Provide the (x, y) coordinate of the cell's center where the given text is located.  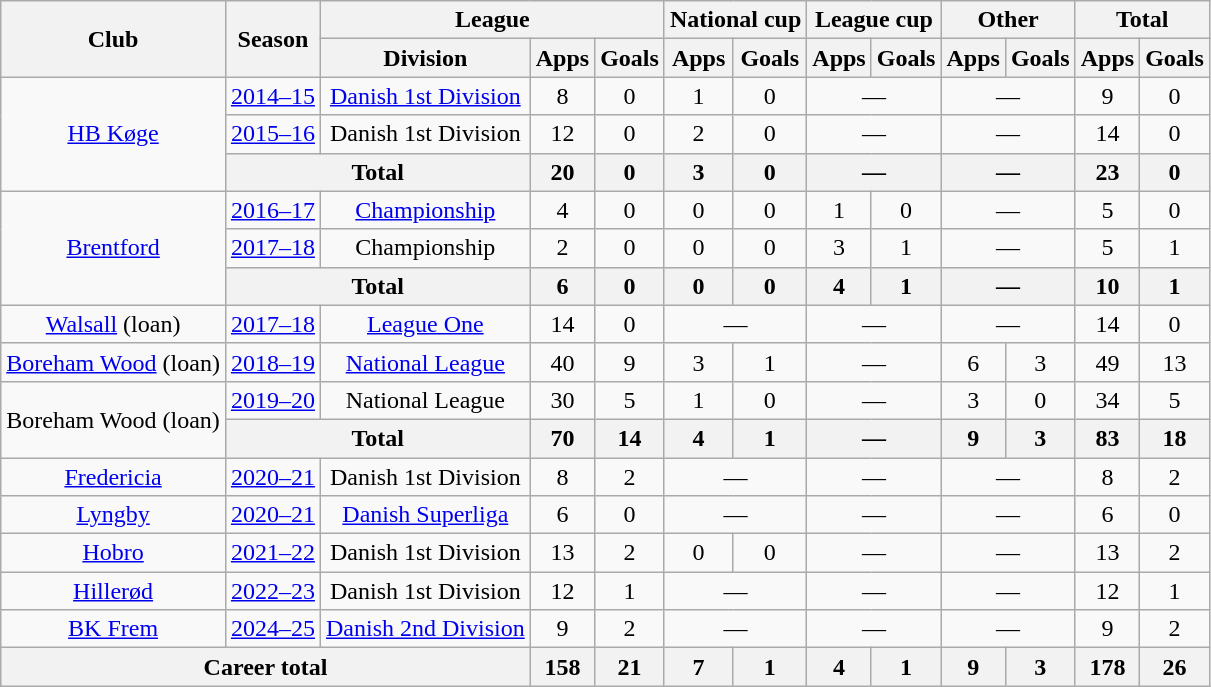
2016–17 (272, 210)
Club (114, 39)
21 (630, 667)
10 (1107, 286)
178 (1107, 667)
Season (272, 39)
2021–22 (272, 553)
Lyngby (114, 515)
34 (1107, 400)
70 (562, 438)
7 (698, 667)
158 (562, 667)
26 (1175, 667)
83 (1107, 438)
League (492, 20)
Career total (266, 667)
2014–15 (272, 96)
Danish 2nd Division (425, 629)
Hillerød (114, 591)
2015–16 (272, 134)
Division (425, 58)
National cup (735, 20)
HB Køge (114, 134)
2019–20 (272, 400)
League cup (874, 20)
Brentford (114, 248)
BK Frem (114, 629)
2018–19 (272, 362)
League One (425, 324)
Danish Superliga (425, 515)
18 (1175, 438)
Walsall (loan) (114, 324)
Fredericia (114, 477)
40 (562, 362)
2024–25 (272, 629)
2022–23 (272, 591)
49 (1107, 362)
Other (1008, 20)
20 (562, 172)
30 (562, 400)
Hobro (114, 553)
23 (1107, 172)
